Return (X, Y) of the center of cell containing provided text 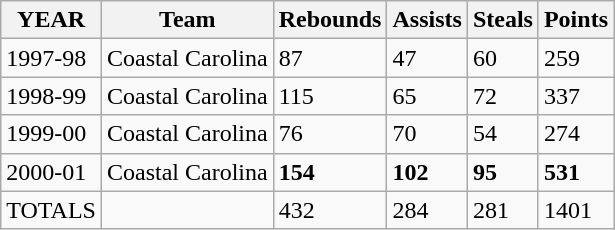
1401 (576, 210)
1999-00 (52, 134)
47 (427, 58)
YEAR (52, 20)
70 (427, 134)
274 (576, 134)
87 (330, 58)
284 (427, 210)
259 (576, 58)
337 (576, 96)
72 (502, 96)
76 (330, 134)
Rebounds (330, 20)
60 (502, 58)
95 (502, 172)
102 (427, 172)
Team (187, 20)
1998-99 (52, 96)
281 (502, 210)
432 (330, 210)
65 (427, 96)
2000-01 (52, 172)
531 (576, 172)
115 (330, 96)
154 (330, 172)
Points (576, 20)
Assists (427, 20)
1997-98 (52, 58)
54 (502, 134)
TOTALS (52, 210)
Steals (502, 20)
